Provide the (X, Y) coordinate of the cell's center where the given text is located.  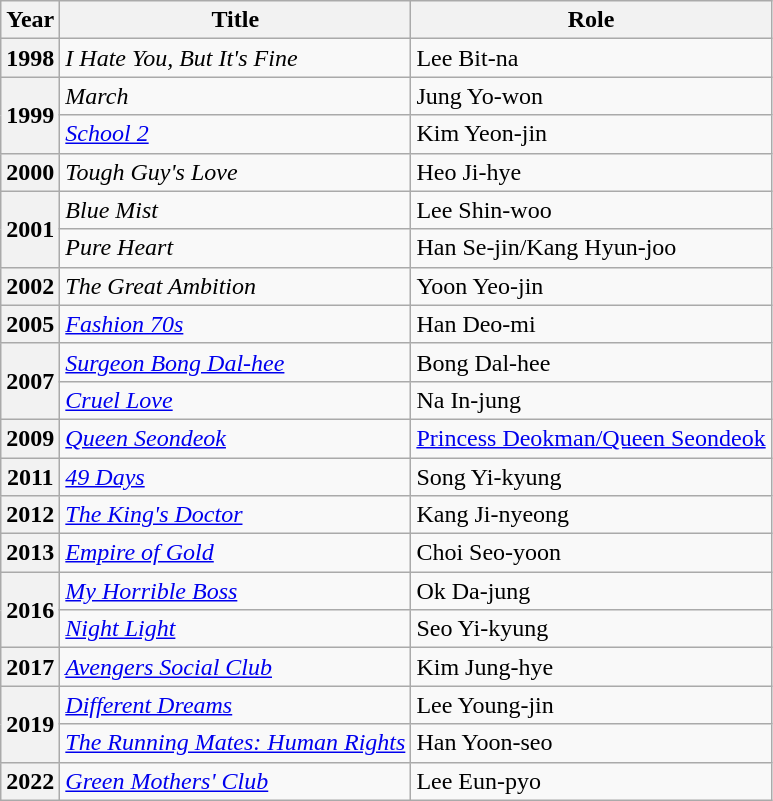
2011 (30, 477)
Pure Heart (236, 248)
2013 (30, 553)
Year (30, 20)
March (236, 96)
My Horrible Boss (236, 591)
Han Se-jin/Kang Hyun-joo (591, 248)
The Great Ambition (236, 286)
2022 (30, 781)
Different Dreams (236, 705)
Princess Deokman/Queen Seondeok (591, 438)
Title (236, 20)
Lee Young-jin (591, 705)
Fashion 70s (236, 324)
Night Light (236, 629)
Song Yi-kyung (591, 477)
Surgeon Bong Dal-hee (236, 362)
Kim Jung-hye (591, 667)
Lee Bit-na (591, 58)
Seo Yi-kyung (591, 629)
Lee Shin-woo (591, 210)
2009 (30, 438)
Cruel Love (236, 400)
2005 (30, 324)
2002 (30, 286)
The King's Doctor (236, 515)
2007 (30, 381)
Tough Guy's Love (236, 172)
Avengers Social Club (236, 667)
Green Mothers' Club (236, 781)
Yoon Yeo-jin (591, 286)
Kang Ji-nyeong (591, 515)
Han Deo-mi (591, 324)
1999 (30, 115)
2017 (30, 667)
Ok Da-jung (591, 591)
1998 (30, 58)
Choi Seo-yoon (591, 553)
49 Days (236, 477)
2001 (30, 229)
School 2 (236, 134)
Blue Mist (236, 210)
Kim Yeon-jin (591, 134)
Bong Dal-hee (591, 362)
Role (591, 20)
2012 (30, 515)
Han Yoon-seo (591, 743)
Na In-jung (591, 400)
Jung Yo-won (591, 96)
2000 (30, 172)
2016 (30, 610)
Lee Eun-pyo (591, 781)
I Hate You, But It's Fine (236, 58)
Empire of Gold (236, 553)
2019 (30, 724)
Queen Seondeok (236, 438)
Heo Ji-hye (591, 172)
The Running Mates: Human Rights (236, 743)
